Return (x, y) of the center of cell containing provided text 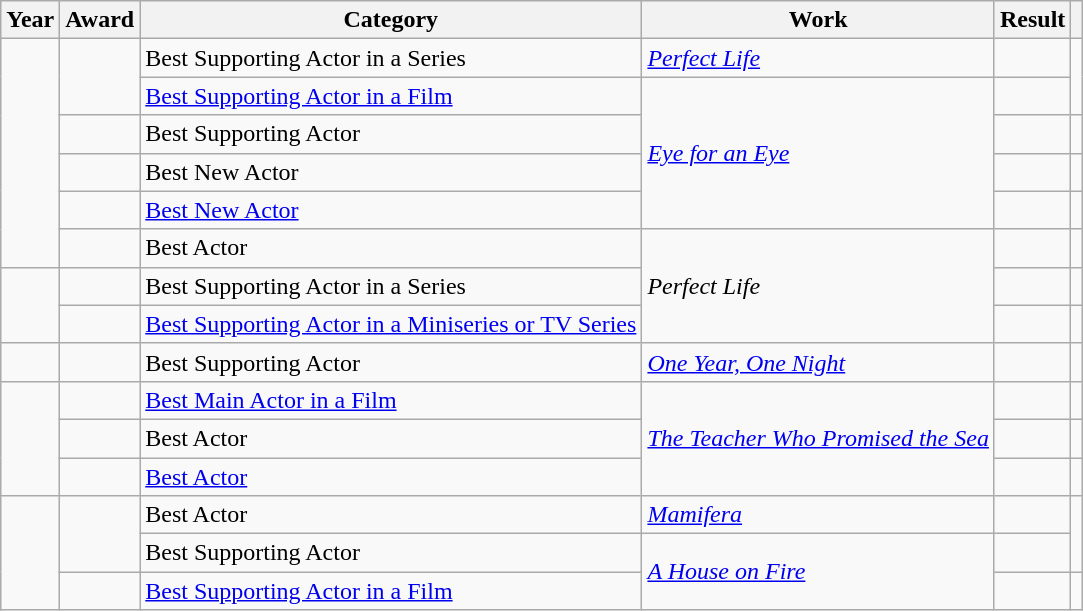
Best Supporting Actor in a Miniseries or TV Series (391, 324)
Year (30, 20)
Result (1032, 20)
Best Main Actor in a Film (391, 400)
Mamifera (818, 515)
One Year, One Night (818, 362)
Work (818, 20)
Category (391, 20)
Eye for an Eye (818, 153)
Award (100, 20)
The Teacher Who Promised the Sea (818, 438)
A House on Fire (818, 572)
